Return (x, y) of the center of cell containing provided text 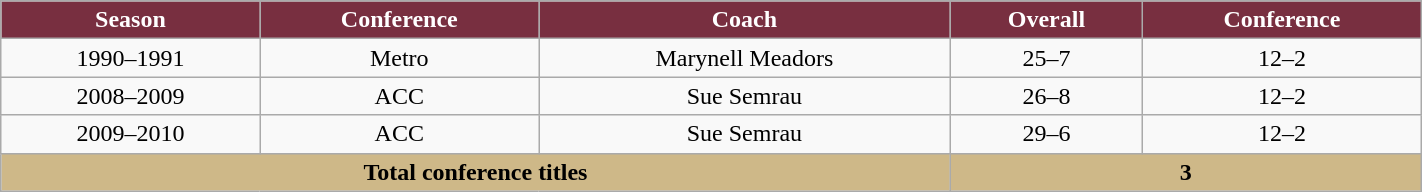
26–8 (1046, 96)
Metro (400, 58)
1990–1991 (130, 58)
25–7 (1046, 58)
29–6 (1046, 134)
Marynell Meadors (745, 58)
Season (130, 20)
Total conference titles (476, 172)
3 (1186, 172)
Overall (1046, 20)
2009–2010 (130, 134)
2008–2009 (130, 96)
Coach (745, 20)
